Find where the given text appears and provide that cell's center as (x, y) coordinate. 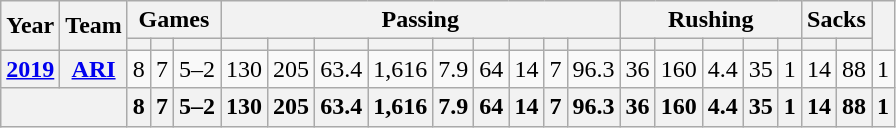
Sacks (836, 20)
ARI (94, 69)
Games (174, 20)
Rushing (710, 20)
Passing (421, 20)
Year (30, 26)
Team (94, 26)
2019 (30, 69)
